Scan for the cell matching the given text and deliver its (X, Y) coordinate at center. 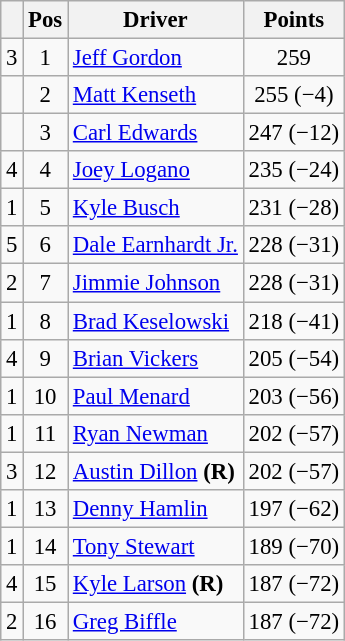
9 (46, 358)
Driver (156, 20)
Greg Biffle (156, 621)
6 (46, 245)
14 (46, 546)
12 (46, 471)
Brian Vickers (156, 358)
16 (46, 621)
Matt Kenseth (156, 95)
Kyle Larson (R) (156, 584)
203 (−56) (294, 396)
8 (46, 321)
13 (46, 509)
Jeff Gordon (156, 58)
Joey Logano (156, 170)
Ryan Newman (156, 433)
Jimmie Johnson (156, 283)
Brad Keselowski (156, 321)
Dale Earnhardt Jr. (156, 245)
259 (294, 58)
218 (−41) (294, 321)
Austin Dillon (R) (156, 471)
235 (−24) (294, 170)
15 (46, 584)
Carl Edwards (156, 133)
Denny Hamlin (156, 509)
205 (−54) (294, 358)
197 (−62) (294, 509)
247 (−12) (294, 133)
10 (46, 396)
189 (−70) (294, 546)
Paul Menard (156, 396)
Kyle Busch (156, 208)
11 (46, 433)
255 (−4) (294, 95)
Points (294, 20)
7 (46, 283)
231 (−28) (294, 208)
Tony Stewart (156, 546)
Pos (46, 20)
